Return [X, Y] of the center of cell containing provided text 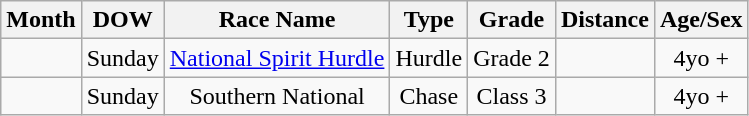
Distance [604, 20]
Grade 2 [512, 58]
Month [41, 20]
National Spirit Hurdle [277, 58]
Type [429, 20]
Hurdle [429, 58]
Age/Sex [701, 20]
Southern National [277, 96]
DOW [122, 20]
Class 3 [512, 96]
Chase [429, 96]
Race Name [277, 20]
Grade [512, 20]
